Scan for the cell matching the given text and deliver its (X, Y) coordinate at center. 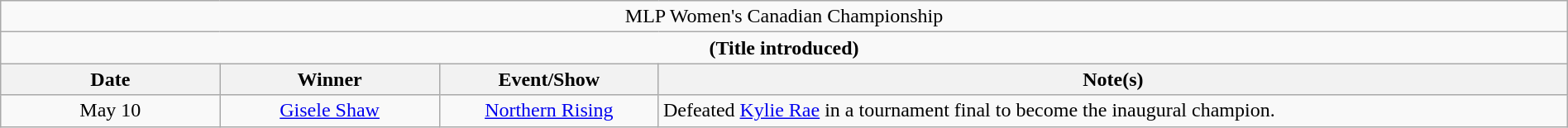
(Title introduced) (784, 48)
MLP Women's Canadian Championship (784, 17)
Northern Rising (549, 111)
Defeated Kylie Rae in a tournament final to become the inaugural champion. (1113, 111)
May 10 (111, 111)
Winner (329, 79)
Event/Show (549, 79)
Date (111, 79)
Note(s) (1113, 79)
Gisele Shaw (329, 111)
